From the cell containing the given text, extract its center point as (X, Y) coordinate. 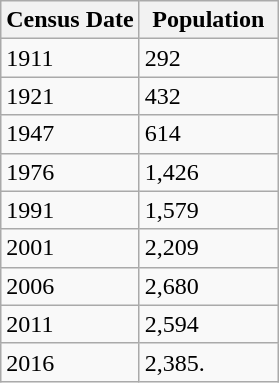
2016 (70, 362)
1,426 (208, 172)
2006 (70, 286)
2,209 (208, 248)
2,680 (208, 286)
614 (208, 134)
1976 (70, 172)
2,594 (208, 324)
2,385. (208, 362)
1947 (70, 134)
Population (208, 20)
1911 (70, 58)
1921 (70, 96)
1991 (70, 210)
2001 (70, 248)
292 (208, 58)
2011 (70, 324)
1,579 (208, 210)
Census Date (70, 20)
432 (208, 96)
